Output the [x, y] coordinate of the center of the cell containing the given text.  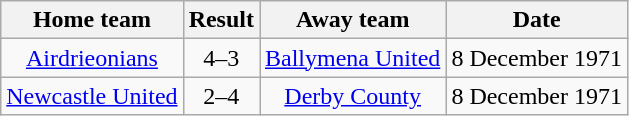
Newcastle United [92, 96]
Result [221, 20]
Airdrieonians [92, 58]
4–3 [221, 58]
Home team [92, 20]
Away team [353, 20]
Date [537, 20]
2–4 [221, 96]
Derby County [353, 96]
Ballymena United [353, 58]
